From the cell containing the given text, extract its center point as (x, y) coordinate. 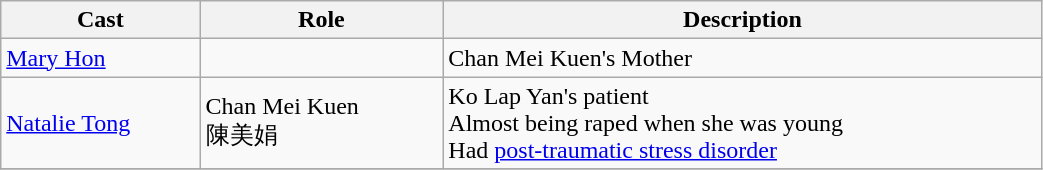
Ko Lap Yan's patientAlmost being raped when she was youngHad post-traumatic stress disorder (742, 123)
Natalie Tong (100, 123)
Chan Mei Kuen陳美娟 (322, 123)
Chan Mei Kuen's Mother (742, 58)
Description (742, 20)
Role (322, 20)
Cast (100, 20)
Mary Hon (100, 58)
